Capture the cell that displays the provided text and extract its [X, Y] central coordinate. 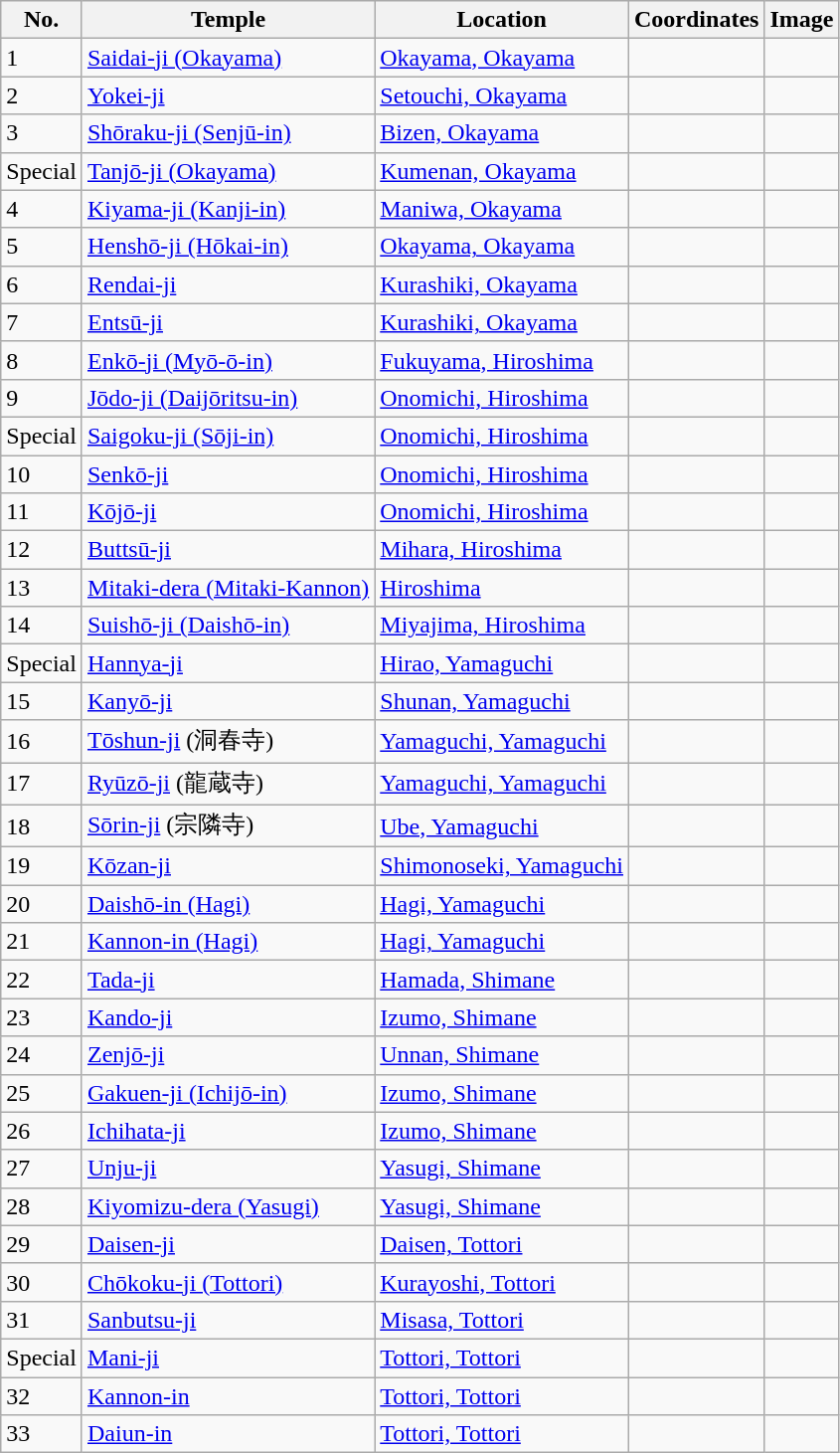
Kurayoshi, Tottori [502, 1282]
11 [42, 512]
1 [42, 58]
25 [42, 1093]
Saidai-ji (Okayama) [228, 58]
Hirao, Yamaguchi [502, 663]
15 [42, 701]
Coordinates [697, 20]
Suishō-ji (Daishō-in) [228, 626]
30 [42, 1282]
32 [42, 1395]
Unnan, Shimane [502, 1055]
Kannon-in (Hagi) [228, 942]
16 [42, 742]
Yokei-ji [228, 95]
12 [42, 550]
9 [42, 398]
2 [42, 95]
Ryūzō-ji (龍蔵寺) [228, 784]
Daishō-in (Hagi) [228, 904]
Kannon-in [228, 1395]
21 [42, 942]
5 [42, 247]
Kiyomizu-dera (Yasugi) [228, 1206]
Daiun-in [228, 1434]
Temple [228, 20]
Image [801, 20]
3 [42, 133]
Kumenan, Okayama [502, 171]
13 [42, 588]
Sōrin-ji (宗隣寺) [228, 825]
Gakuen-ji (Ichijō-in) [228, 1093]
Daisen-ji [228, 1244]
Kōzan-ji [228, 866]
Kando-ji [228, 1017]
31 [42, 1320]
Enkō-ji (Myō-ō-in) [228, 360]
Daisen, Tottori [502, 1244]
6 [42, 284]
10 [42, 474]
Setouchi, Okayama [502, 95]
20 [42, 904]
Ichihata-ji [228, 1131]
Misasa, Tottori [502, 1320]
Saigoku-ji (Sōji-in) [228, 436]
Hannya-ji [228, 663]
Entsū-ji [228, 322]
17 [42, 784]
14 [42, 626]
Mihara, Hiroshima [502, 550]
Kōjō-ji [228, 512]
Hiroshima [502, 588]
Kanyō-ji [228, 701]
18 [42, 825]
Tada-ji [228, 980]
Shunan, Yamaguchi [502, 701]
Tanjō-ji (Okayama) [228, 171]
Senkō-ji [228, 474]
Bizen, Okayama [502, 133]
Fukuyama, Hiroshima [502, 360]
Mitaki-dera (Mitaki-Kannon) [228, 588]
Sanbutsu-ji [228, 1320]
Zenjō-ji [228, 1055]
Unju-ji [228, 1169]
27 [42, 1169]
Ube, Yamaguchi [502, 825]
22 [42, 980]
29 [42, 1244]
Maniwa, Okayama [502, 209]
Henshō-ji (Hōkai-in) [228, 247]
Shimonoseki, Yamaguchi [502, 866]
Hamada, Shimane [502, 980]
28 [42, 1206]
Miyajima, Hiroshima [502, 626]
Kiyama-ji (Kanji-in) [228, 209]
23 [42, 1017]
Chōkoku-ji (Tottori) [228, 1282]
Tōshun-ji (洞春寺) [228, 742]
Location [502, 20]
No. [42, 20]
7 [42, 322]
Mani-ji [228, 1358]
19 [42, 866]
Buttsū-ji [228, 550]
26 [42, 1131]
8 [42, 360]
Rendai-ji [228, 284]
Shōraku-ji (Senjū-in) [228, 133]
33 [42, 1434]
4 [42, 209]
Jōdo-ji (Daijōritsu-in) [228, 398]
24 [42, 1055]
